Return (X, Y) of the center of cell containing provided text 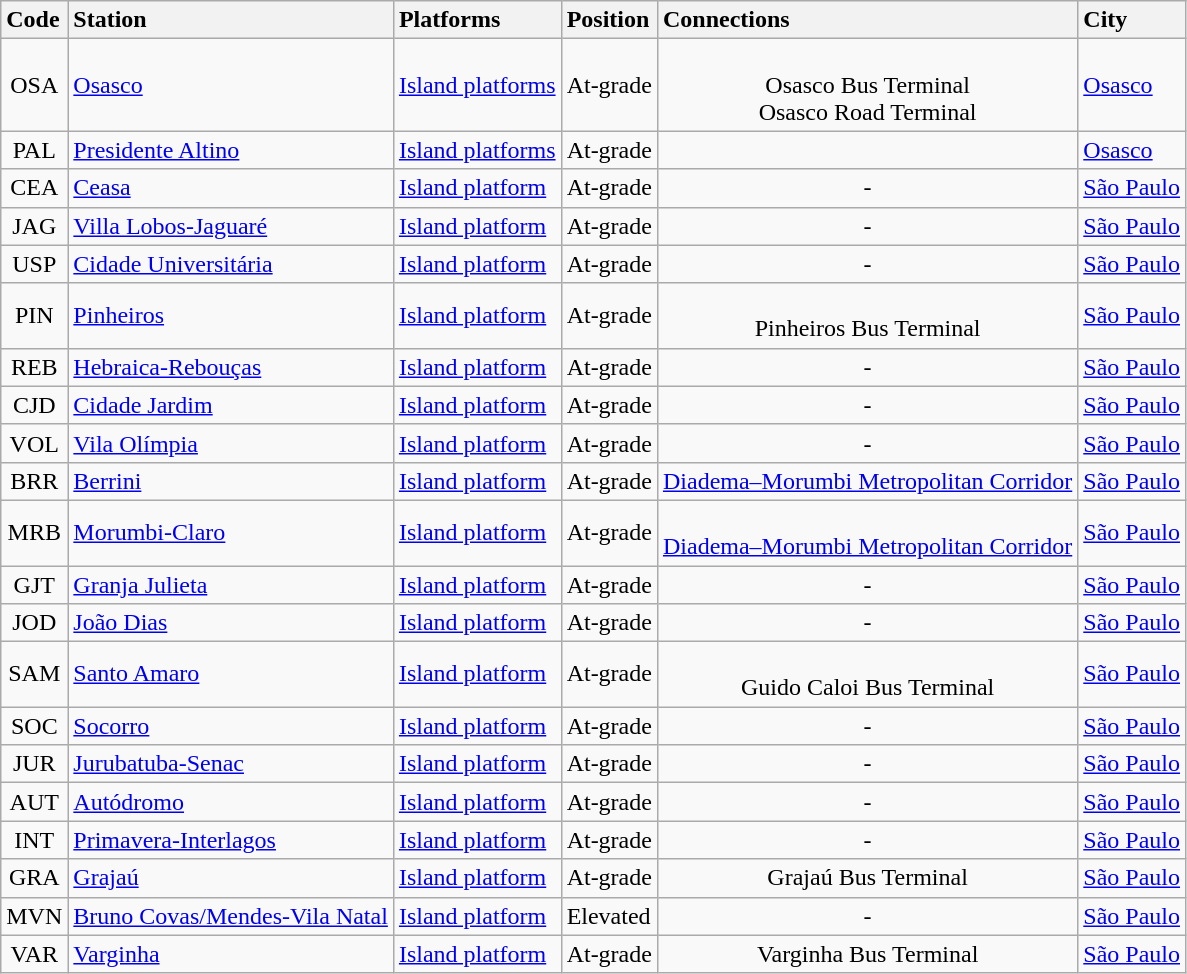
Platforms (477, 20)
Villa Lobos-Jaguaré (231, 226)
City (1132, 20)
Vila Olímpia (231, 443)
Granja Julieta (231, 585)
Bruno Covas/Mendes-Vila Natal (231, 916)
REB (34, 367)
Presidente Altino (231, 150)
Position (609, 20)
Berrini (231, 481)
GRA (34, 878)
MRB (34, 532)
Connections (867, 20)
Varginha (231, 954)
BRR (34, 481)
Socorro (231, 726)
Varginha Bus Terminal (867, 954)
Osasco Bus Terminal Osasco Road Terminal (867, 85)
INT (34, 840)
Autódromo (231, 802)
PIN (34, 316)
Pinheiros Bus Terminal (867, 316)
Elevated (609, 916)
JUR (34, 764)
Ceasa (231, 188)
Station (231, 20)
CEA (34, 188)
GJT (34, 585)
SAM (34, 674)
Pinheiros (231, 316)
CJD (34, 405)
Morumbi-Claro (231, 532)
João Dias (231, 623)
USP (34, 264)
Primavera-Interlagos (231, 840)
Grajaú Bus Terminal (867, 878)
PAL (34, 150)
Grajaú (231, 878)
VAR (34, 954)
JOD (34, 623)
Cidade Universitária (231, 264)
Cidade Jardim (231, 405)
Code (34, 20)
SOC (34, 726)
JAG (34, 226)
MVN (34, 916)
AUT (34, 802)
Jurubatuba-Senac (231, 764)
Guido Caloi Bus Terminal (867, 674)
Hebraica-Rebouças (231, 367)
OSA (34, 85)
VOL (34, 443)
Santo Amaro (231, 674)
